Extract the (X, Y) coordinate from the center of the cell holding the provided text.  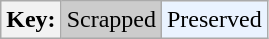
Scrapped (111, 20)
Key: (31, 20)
Preserved (214, 20)
